Scan for the cell matching the given text and deliver its (X, Y) coordinate at center. 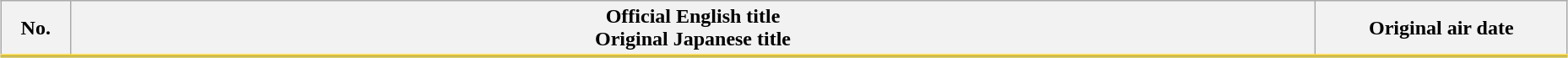
No. (35, 29)
Original air date (1441, 29)
Official English titleOriginal Japanese title (693, 29)
